From the cell containing the given text, extract its center point as [X, Y] coordinate. 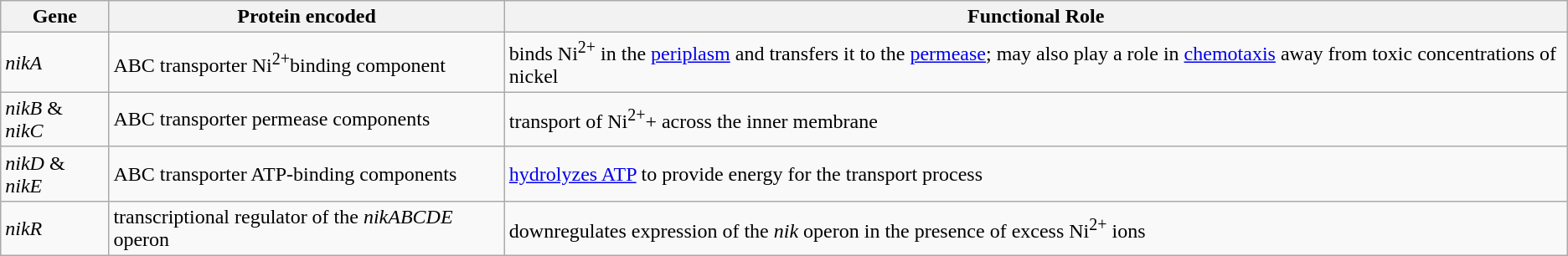
downregulates expression of the nik operon in the presence of excess Ni2+ ions [1035, 228]
nikA [55, 63]
hydrolyzes ATP to provide energy for the transport process [1035, 174]
nikR [55, 228]
Gene [55, 17]
transport of Ni2++ across the inner membrane [1035, 119]
transcriptional regulator of the nikABCDE operon [307, 228]
nikD & nikE [55, 174]
ABC transporter Ni2+binding component [307, 63]
binds Ni2+ in the periplasm and transfers it to the permease; may also play a role in chemotaxis away from toxic concentrations of nickel [1035, 63]
nikB & nikC [55, 119]
ABC transporter ATP-binding components [307, 174]
Protein encoded [307, 17]
ABC transporter permease components [307, 119]
Functional Role [1035, 17]
